Provide the (x, y) coordinate of the cell's center where the given text is located.  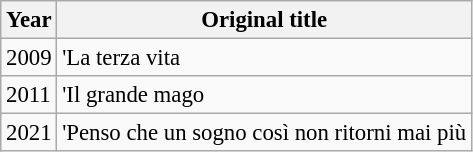
2021 (29, 133)
2011 (29, 95)
Year (29, 20)
Original title (264, 20)
'Penso che un sogno così non ritorni mai più (264, 133)
2009 (29, 58)
'Il grande mago (264, 95)
'La terza vita (264, 58)
